Locate the cell with the specified text and output its (X, Y) center coordinate. 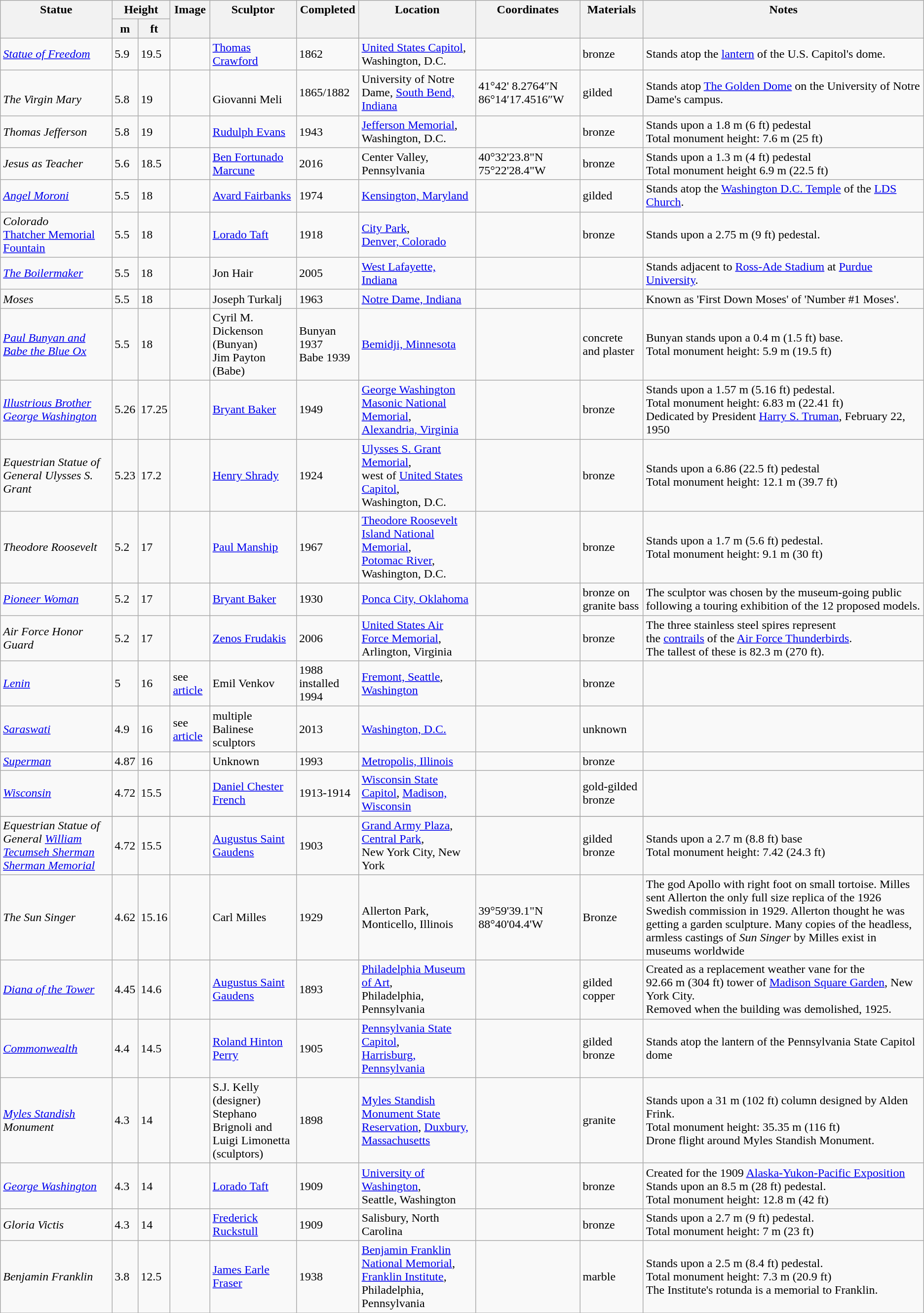
Ponca City, Oklahoma (417, 599)
1905 (328, 1048)
Ulysses S. Grant Memorial,west of United States Capitol,Washington, D.C. (417, 475)
Stands upon a 2.5 m (8.4 ft) pedestal.Total monument height: 7.3 m (20.9 ft)The Institute's rotunda is a memorial to Franklin. (783, 1276)
concrete and plaster (612, 344)
Benjamin Franklin National Memorial,Franklin Institute,Philadelphia, Pennsylvania (417, 1276)
1963 (328, 299)
12.5 (154, 1276)
Illustrious Brother George Washington (56, 410)
multiple Balinese sculptors (253, 729)
Bemidji, Minnesota (417, 344)
4.45 (125, 989)
2013 (328, 729)
1929 (328, 917)
Stands upon a 1.3 m (4 ft) pedestalTotal monument height 6.9 m (22.5 ft) (783, 164)
Thomas Crawford (253, 54)
Commonwealth (56, 1048)
3.8 (125, 1276)
Completed (328, 19)
Thomas Jefferson (56, 131)
gilded copper (612, 989)
Myles Standish Monument (56, 1120)
City Park,Denver, Colorado (417, 234)
Angel Moroni (56, 195)
The three stainless steel spires representthe contrails of the Air Force Thunderbirds.The tallest of these is 82.3 m (270 ft). (783, 638)
Unknown (253, 761)
Stands upon a 2.7 m (9 ft) pedestal. Total monument height: 7 m (23 ft) (783, 1224)
Frederick Ruckstull (253, 1224)
1913-1914 (328, 793)
Bunyan 1937Babe 1939 (328, 344)
Location (417, 19)
1930 (328, 599)
Created for the 1909 Alaska-Yukon-Pacific ExpositionStands upon an 8.5 m (28 ft) pedestal.Total monument height: 12.8 m (42 ft) (783, 1186)
1993 (328, 761)
Equestrian Statue of General Ulysses S. Grant (56, 475)
Stands atop the lantern of the Pennsylvania State Capitol dome (783, 1048)
39°59'39.1"N88°40'04.4'W (528, 917)
Paul Manship (253, 547)
Roland Hinton Perry (253, 1048)
The Sun Singer (56, 917)
Stands upon a 2.7 m (8.8 ft) baseTotal monument height: 7.42 (24.3 ft) (783, 845)
2005 (328, 273)
Avard Fairbanks (253, 195)
ft (154, 29)
Statue of Freedom (56, 54)
1903 (328, 845)
5.23 (125, 475)
Statue (56, 19)
United States Air Force Memorial,Arlington, Virginia (417, 638)
Joseph Turkalj (253, 299)
Grand Army Plaza,Central Park,New York City, New York (417, 845)
Stands upon a 1.7 m (5.6 ft) pedestal.Total monument height: 9.1 m (30 ft) (783, 547)
Cyril M. Dickenson (Bunyan)Jim Payton (Babe) (253, 344)
Fremont, Seattle, Washington (417, 684)
Moses (56, 299)
1862 (328, 54)
17.2 (154, 475)
West Lafayette, Indiana (417, 273)
Notre Dame, Indiana (417, 299)
Pioneer Woman (56, 599)
Theodore Roosevelt (56, 547)
41°42' 8.2764″N 86°14′17.4516″W (528, 93)
Wisconsin (56, 793)
Gloria Victis (56, 1224)
Zenos Frudakis (253, 638)
United States Capitol,Washington, D.C. (417, 54)
1865/1882 (328, 93)
James Earle Fraser (253, 1276)
1943 (328, 131)
Rudulph Evans (253, 131)
4.87 (125, 761)
Stands adjacent to Ross-Ade Stadium at Purdue University. (783, 273)
Kensington, Maryland (417, 195)
Stands atop the lantern of the U.S. Capitol's dome. (783, 54)
5.6 (125, 164)
Emil Venkov (253, 684)
Center Valley, Pennsylvania (417, 164)
1898 (328, 1120)
5 (125, 684)
granite (612, 1120)
Philadelphia Museum of Art,Philadelphia, Pennsylvania (417, 989)
5.26 (125, 410)
Daniel Chester French (253, 793)
Jon Hair (253, 273)
Stands upon a 31 m (102 ft) column designed by Alden Frink.Total monument height: 35.35 m (116 ft)Drone flight around Myles Standish Monument. (783, 1120)
Stands upon a 1.57 m (5.16 ft) pedestal.Total monument height: 6.83 m (22.41 ft)Dedicated by President Harry S. Truman, February 22, 1950 (783, 410)
Bronze (612, 917)
14.6 (154, 989)
Henry Shrady (253, 475)
1949 (328, 410)
4.4 (125, 1048)
unknown (612, 729)
George Washington (56, 1186)
17.25 (154, 410)
ColoradoThatcher Memorial Fountain (56, 234)
Benjamin Franklin (56, 1276)
Height (141, 10)
1924 (328, 475)
Jefferson Memorial,Washington, D.C. (417, 131)
Notes (783, 19)
Stands atop The Golden Dome on the University of Notre Dame's campus. (783, 93)
Giovanni Meli (253, 93)
40°32'23.8"N 75°22'28.4"W (528, 164)
4.62 (125, 917)
1893 (328, 989)
marble (612, 1276)
Diana of the Tower (56, 989)
University of Notre Dame, South Bend, Indiana (417, 93)
18.5 (154, 164)
S.J. Kelly (designer)Stephano Brignoli and Luigi Limonetta (sculptors) (253, 1120)
Washington, D.C. (417, 729)
Image (190, 19)
Bunyan stands upon a 0.4 m (1.5 ft) base.Total monument height: 5.9 m (19.5 ft) (783, 344)
bronze on granite bass (612, 599)
1974 (328, 195)
2006 (328, 638)
Pennsylvania State Capitol,Harrisburg, Pennsylvania (417, 1048)
Paul Bunyan and Babe the Blue Ox (56, 344)
Stands atop the Washington D.C. Temple of the LDS Church. (783, 195)
Stands upon a 1.8 m (6 ft) pedestalTotal monument height: 7.6 m (25 ft) (783, 131)
Salisbury, North Carolina (417, 1224)
4.9 (125, 729)
m (125, 29)
Air Force Honor Guard (56, 638)
Jesus as Teacher (56, 164)
Materials (612, 19)
George Washington Masonic National Memorial,Alexandria, Virginia (417, 410)
5.9 (125, 54)
Stands upon a 6.86 (22.5 ft) pedestalTotal monument height: 12.1 m (39.7 ft) (783, 475)
Superman (56, 761)
The Boilermaker (56, 273)
Carl Milles (253, 917)
Metropolis, Illinois (417, 761)
Saraswati (56, 729)
Sculptor (253, 19)
1918 (328, 234)
University of Washington,Seattle, Washington (417, 1186)
Equestrian Statue of General William Tecumseh ShermanSherman Memorial (56, 845)
2016 (328, 164)
Lenin (56, 684)
Coordinates (528, 19)
1988installed 1994 (328, 684)
The Virgin Mary (56, 93)
The sculptor was chosen by the museum-going public following a touring exhibition of the 12 proposed models. (783, 599)
Allerton Park, Monticello, Illinois (417, 917)
Myles Standish Monument State Reservation, Duxbury, Massachusetts (417, 1120)
gold-gilded bronze (612, 793)
1938 (328, 1276)
Theodore Roosevelt Island National Memorial,Potomac River, Washington, D.C. (417, 547)
Stands upon a 2.75 m (9 ft) pedestal. (783, 234)
Known as 'First Down Moses' of 'Number #1 Moses'. (783, 299)
Wisconsin State Capitol, Madison, Wisconsin (417, 793)
19.5 (154, 54)
15.16 (154, 917)
Ben Fortunado Marcune (253, 164)
1967 (328, 547)
14.5 (154, 1048)
